For the text-containing cell, return its midpoint in (X, Y) coordinate format. 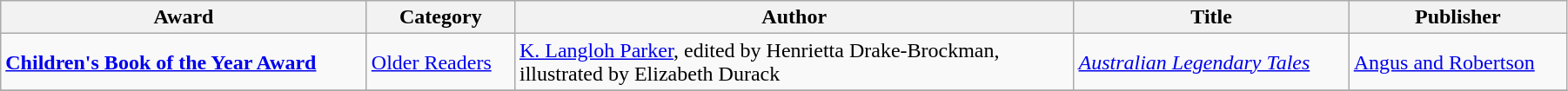
Older Readers (440, 62)
Australian Legendary Tales (1211, 62)
Angus and Robertson (1457, 62)
Title (1211, 17)
Category (440, 17)
Award (184, 17)
K. Langloh Parker, edited by Henrietta Drake-Brockman, illustrated by Elizabeth Durack (794, 62)
Author (794, 17)
Children's Book of the Year Award (184, 62)
Publisher (1457, 17)
